Pinpoint the cell where the given text exists, returning its (X, Y) midpoint coordinate. 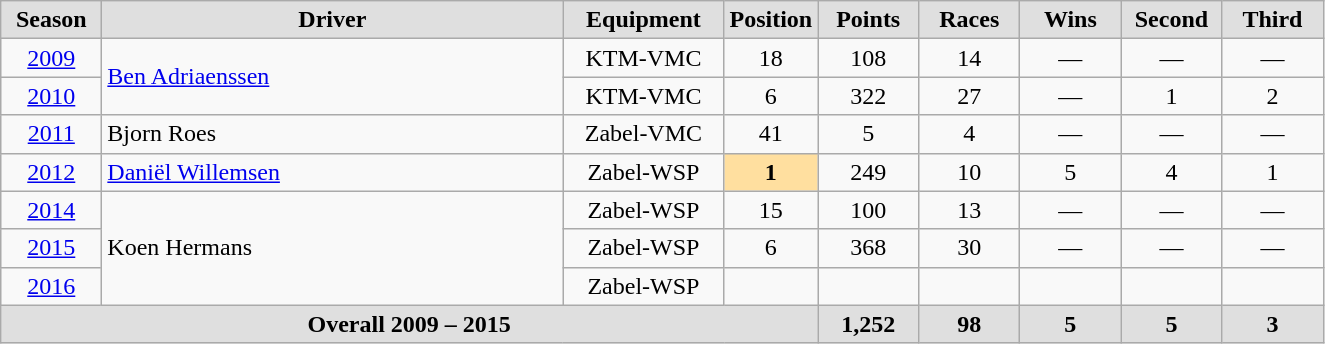
Zabel-VMC (644, 134)
368 (868, 248)
Position (771, 20)
Second (1172, 20)
18 (771, 58)
Daniël Willemsen (332, 172)
41 (771, 134)
15 (771, 210)
108 (868, 58)
322 (868, 96)
2011 (52, 134)
2012 (52, 172)
2009 (52, 58)
Bjorn Roes (332, 134)
Overall 2009 – 2015 (410, 324)
2010 (52, 96)
Ben Adriaenssen (332, 77)
98 (970, 324)
30 (970, 248)
Equipment (644, 20)
249 (868, 172)
Wins (1070, 20)
27 (970, 96)
13 (970, 210)
Season (52, 20)
14 (970, 58)
Koen Hermans (332, 248)
Third (1272, 20)
2014 (52, 210)
2 (1272, 96)
2016 (52, 286)
2015 (52, 248)
Driver (332, 20)
1,252 (868, 324)
3 (1272, 324)
Races (970, 20)
Points (868, 20)
100 (868, 210)
10 (970, 172)
